Return the [X, Y] coordinate for the center point of the cell that contains the specified text.  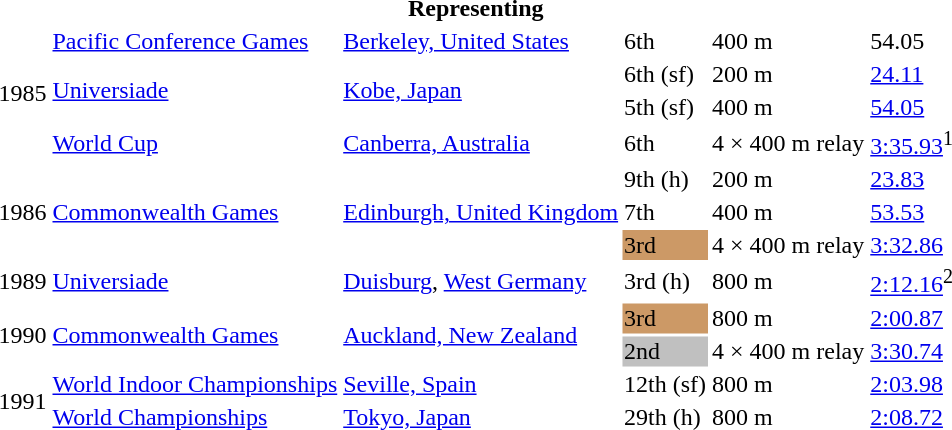
Duisburg, West Germany [481, 281]
Seville, Spain [481, 384]
Kobe, Japan [481, 90]
6th (sf) [666, 74]
9th (h) [666, 179]
Berkeley, United States [481, 41]
Auckland, New Zealand [481, 334]
12th (sf) [666, 384]
5th (sf) [666, 107]
2nd [666, 351]
Canberra, Australia [481, 143]
3rd (h) [666, 281]
Edinburgh, United Kingdom [481, 212]
Pacific Conference Games [195, 41]
World Indoor Championships [195, 384]
World Cup [195, 143]
7th [666, 212]
